Determine the [x, y] coordinate at the center of the cell enclosing the given text.  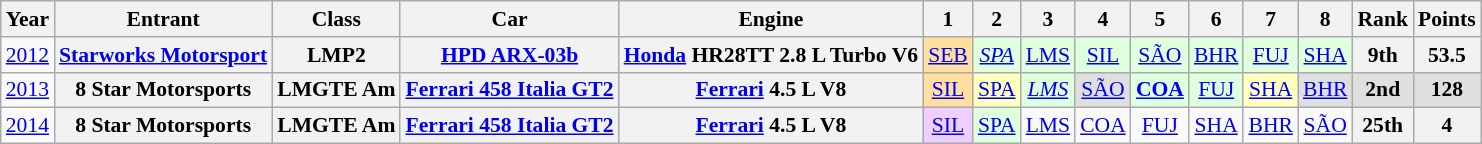
Rank [1382, 19]
6 [1216, 19]
HPD ARX-03b [509, 55]
Entrant [163, 19]
2013 [28, 90]
Car [509, 19]
SEB [948, 55]
7 [1270, 19]
9th [1382, 55]
Starworks Motorsport [163, 55]
2nd [1382, 90]
Year [28, 19]
Points [1447, 19]
8 [1326, 19]
Engine [771, 19]
53.5 [1447, 55]
25th [1382, 126]
2012 [28, 55]
5 [1160, 19]
LMP2 [336, 55]
2014 [28, 126]
2 [997, 19]
Honda HR28TT 2.8 L Turbo V6 [771, 55]
Class [336, 19]
128 [1447, 90]
3 [1048, 19]
1 [948, 19]
